Output the [x, y] coordinate of the center of the cell containing the given text.  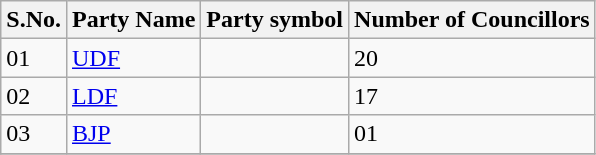
LDF [133, 96]
03 [34, 134]
S.No. [34, 20]
BJP [133, 134]
02 [34, 96]
20 [472, 58]
UDF [133, 58]
Party symbol [275, 20]
17 [472, 96]
Party Name [133, 20]
Number of Councillors [472, 20]
